Extract the [X, Y] coordinate from the center of the cell holding the provided text.  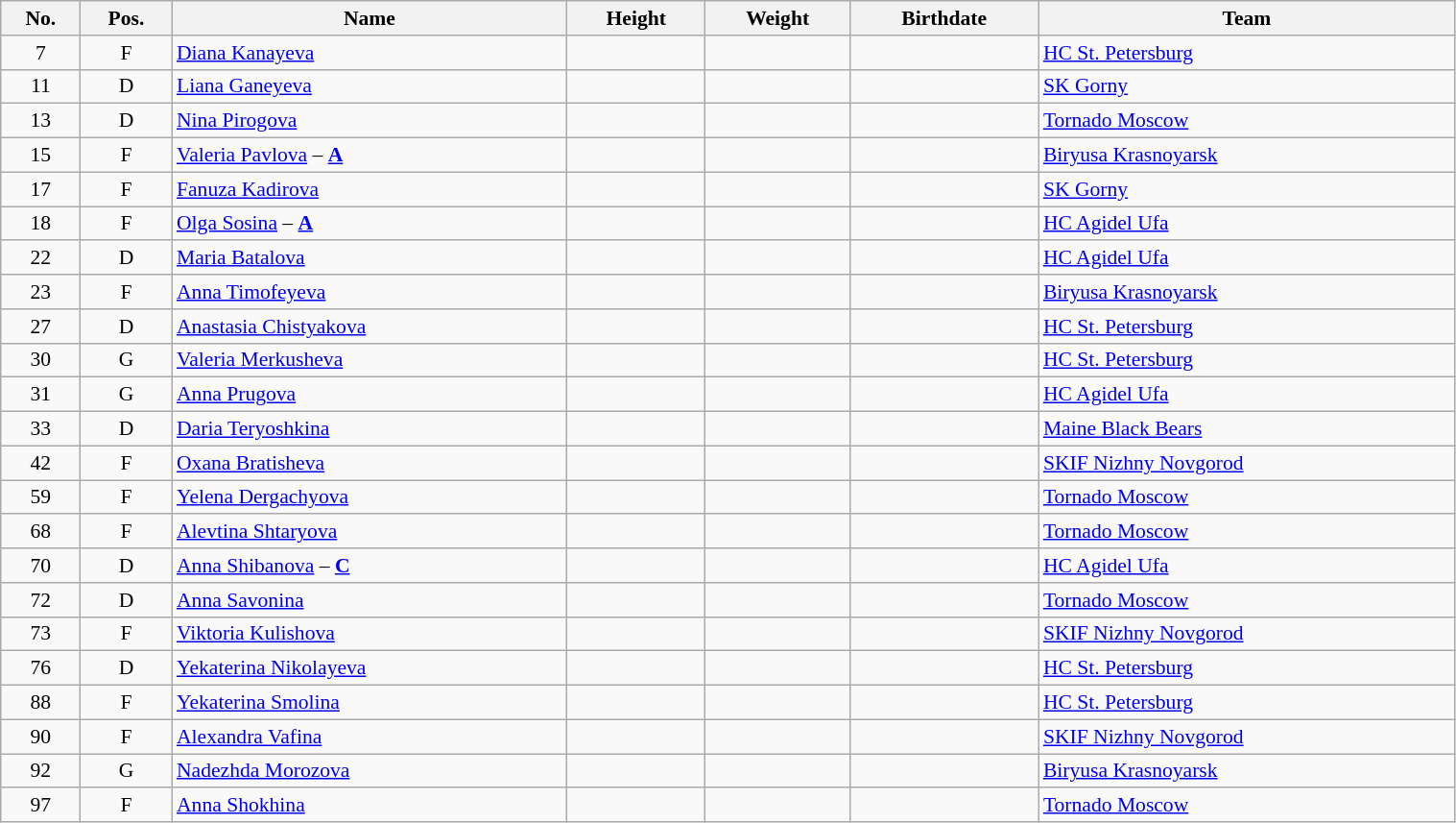
Maria Batalova [370, 258]
Nina Pirogova [370, 121]
Weight [777, 18]
No. [40, 18]
59 [40, 497]
Viktoria Kulishova [370, 634]
Name [370, 18]
Oxana Bratisheva [370, 463]
Valeria Pavlova – A [370, 156]
68 [40, 532]
33 [40, 429]
Nadezhda Morozova [370, 771]
Alevtina Shtaryova [370, 532]
70 [40, 566]
31 [40, 395]
90 [40, 737]
Team [1247, 18]
Alexandra Vafina [370, 737]
Yelena Dergachyova [370, 497]
Valeria Merkusheva [370, 360]
15 [40, 156]
13 [40, 121]
Anna Shokhina [370, 806]
Pos. [127, 18]
27 [40, 327]
Anna Shibanova – C [370, 566]
97 [40, 806]
Anna Timofeyeva [370, 292]
11 [40, 86]
73 [40, 634]
Height [636, 18]
17 [40, 189]
Diana Kanayeva [370, 53]
Anna Prugova [370, 395]
88 [40, 703]
23 [40, 292]
76 [40, 668]
42 [40, 463]
Yekaterina Nikolayeva [370, 668]
30 [40, 360]
Birthdate [944, 18]
Maine Black Bears [1247, 429]
Daria Teryoshkina [370, 429]
Liana Ganeyeva [370, 86]
18 [40, 224]
7 [40, 53]
Yekaterina Smolina [370, 703]
Anastasia Chistyakova [370, 327]
Fanuza Kadirova [370, 189]
92 [40, 771]
Anna Savonina [370, 600]
22 [40, 258]
72 [40, 600]
Olga Sosina – A [370, 224]
